Identify which cell holds the provided text, then report its (x, y) central coordinate. 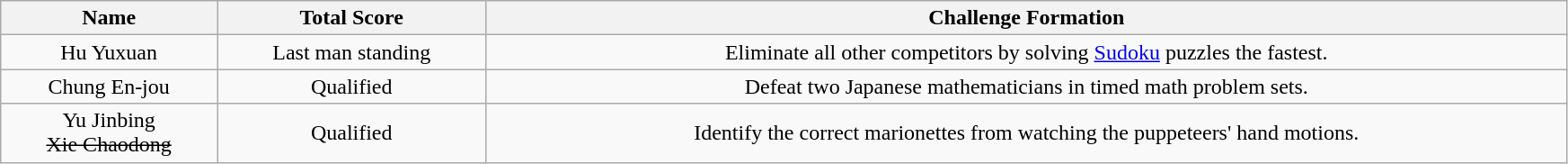
Name (110, 18)
Identify the correct marionettes from watching the puppeteers' hand motions. (1026, 133)
Eliminate all other competitors by solving Sudoku puzzles the fastest. (1026, 52)
Last man standing (352, 52)
Defeat two Japanese mathematicians in timed math problem sets. (1026, 87)
Yu JinbingXie Chaodong (110, 133)
Chung En-jou (110, 87)
Total Score (352, 18)
Challenge Formation (1026, 18)
Hu Yuxuan (110, 52)
